For the text-containing cell, return its midpoint in [x, y] coordinate format. 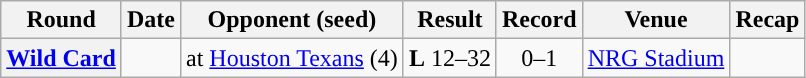
Opponent (seed) [292, 20]
L 12–32 [450, 58]
Date [150, 20]
Wild Card [62, 58]
Record [539, 20]
NRG Stadium [656, 58]
0–1 [539, 58]
at Houston Texans (4) [292, 58]
Round [62, 20]
Recap [768, 20]
Venue [656, 20]
Result [450, 20]
